Pinpoint the cell where the given text exists, returning its (X, Y) midpoint coordinate. 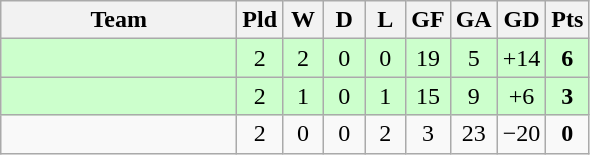
Pld (260, 20)
9 (474, 96)
6 (568, 58)
W (304, 20)
−20 (522, 134)
GD (522, 20)
+14 (522, 58)
L (386, 20)
GA (474, 20)
19 (428, 58)
D (344, 20)
5 (474, 58)
15 (428, 96)
GF (428, 20)
Team (119, 20)
+6 (522, 96)
Pts (568, 20)
23 (474, 134)
